Extract the [X, Y] coordinate from the center of the cell holding the provided text.  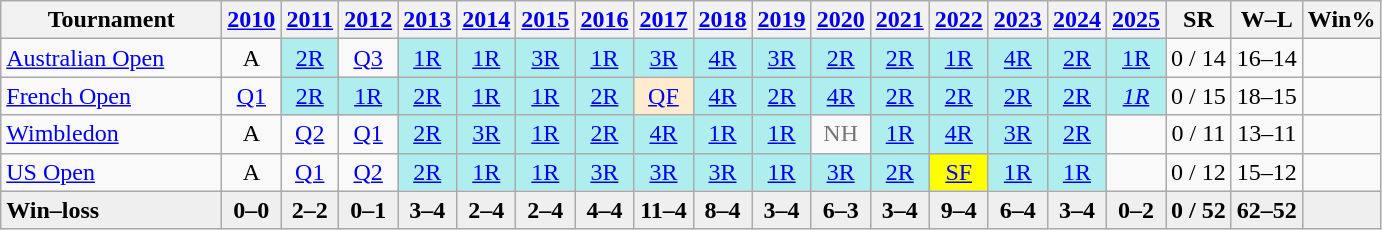
2021 [900, 20]
2017 [664, 20]
8–4 [722, 210]
2015 [546, 20]
2016 [604, 20]
SR [1199, 20]
6–3 [840, 210]
2023 [1018, 20]
16–14 [1266, 58]
0–2 [1136, 210]
0–0 [252, 210]
0 / 14 [1199, 58]
11–4 [664, 210]
2024 [1076, 20]
15–12 [1266, 172]
0 / 11 [1199, 134]
US Open [112, 172]
2022 [958, 20]
2012 [368, 20]
0 / 52 [1199, 210]
2010 [252, 20]
13–11 [1266, 134]
2020 [840, 20]
6–4 [1018, 210]
Australian Open [112, 58]
62–52 [1266, 210]
9–4 [958, 210]
W–L [1266, 20]
0 / 12 [1199, 172]
SF [958, 172]
Win% [1342, 20]
18–15 [1266, 96]
QF [664, 96]
2019 [782, 20]
2025 [1136, 20]
2–2 [310, 210]
4–4 [604, 210]
2011 [310, 20]
0 / 15 [1199, 96]
Q3 [368, 58]
Tournament [112, 20]
2014 [486, 20]
Wimbledon [112, 134]
French Open [112, 96]
2013 [428, 20]
0–1 [368, 210]
Win–loss [112, 210]
NH [840, 134]
2018 [722, 20]
